Return [X, Y] of the center of cell containing provided text 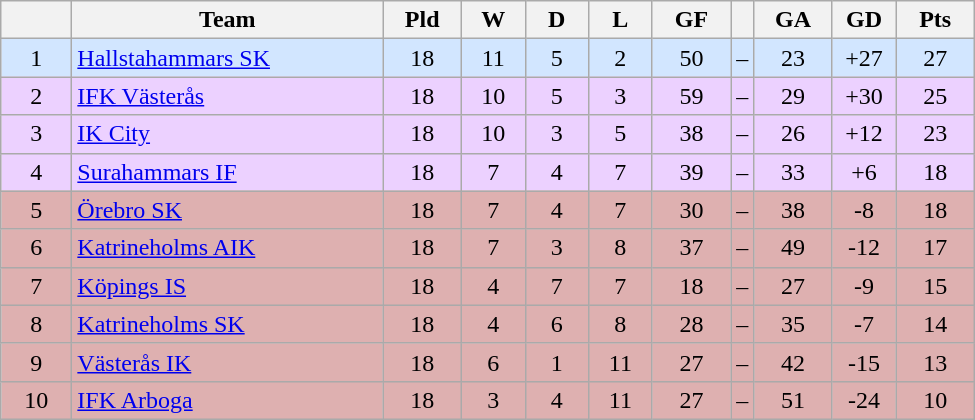
17 [936, 248]
+6 [864, 172]
IK City [228, 134]
15 [936, 286]
-7 [864, 324]
42 [794, 362]
+27 [864, 58]
IFK Västerås [228, 96]
GA [794, 20]
L [621, 20]
D [557, 20]
+30 [864, 96]
Katrineholms AIK [228, 248]
-15 [864, 362]
Pts [936, 20]
IFK Arboga [228, 400]
Pld [422, 20]
Örebro SK [228, 210]
W [493, 20]
-9 [864, 286]
59 [692, 96]
25 [936, 96]
9 [36, 362]
28 [692, 324]
-24 [864, 400]
30 [692, 210]
26 [794, 134]
-12 [864, 248]
GD [864, 20]
33 [794, 172]
Köpings IS [228, 286]
51 [794, 400]
49 [794, 248]
-8 [864, 210]
14 [936, 324]
Surahammars IF [228, 172]
GF [692, 20]
37 [692, 248]
Team [228, 20]
+12 [864, 134]
39 [692, 172]
13 [936, 362]
35 [794, 324]
50 [692, 58]
Västerås IK [228, 362]
Hallstahammars SK [228, 58]
29 [794, 96]
Katrineholms SK [228, 324]
